Pinpoint the cell where the given text exists, returning its [x, y] midpoint coordinate. 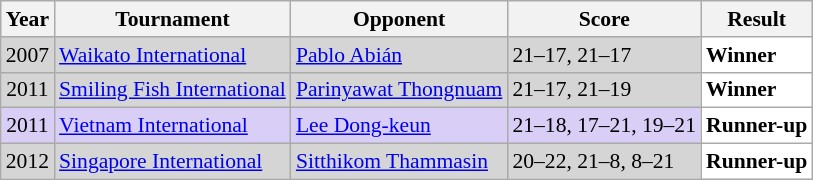
Singapore International [172, 162]
Lee Dong-keun [400, 126]
Year [28, 19]
Parinyawat Thongnuam [400, 90]
2007 [28, 55]
21–18, 17–21, 19–21 [604, 126]
Waikato International [172, 55]
Pablo Abián [400, 55]
Tournament [172, 19]
Opponent [400, 19]
Score [604, 19]
21–17, 21–19 [604, 90]
2012 [28, 162]
21–17, 21–17 [604, 55]
Result [756, 19]
Sitthikom Thammasin [400, 162]
Smiling Fish International [172, 90]
20–22, 21–8, 8–21 [604, 162]
Vietnam International [172, 126]
